Identify which cell holds the provided text, then report its (x, y) central coordinate. 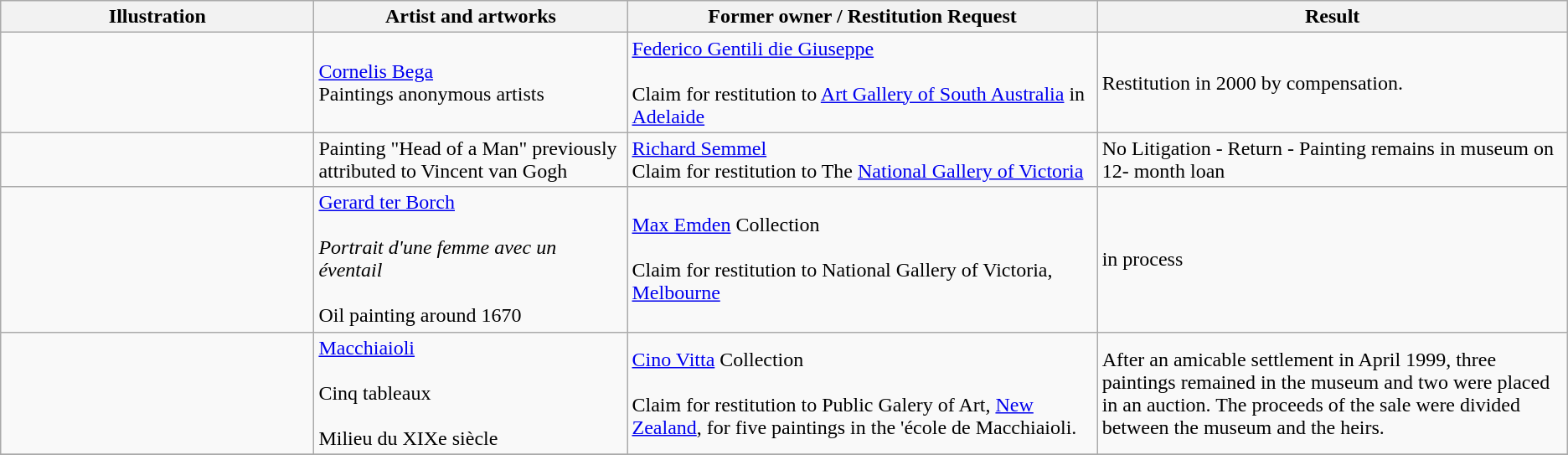
MacchiaioliCinq tableauxMilieu du XIXe siècle (471, 393)
Cino Vitta CollectionClaim for restitution to Public Galery of Art, New Zealand, for five paintings in the 'école de Macchiaioli. (863, 393)
No Litigation - Return - Painting remains in museum on 12- month loan (1332, 159)
Artist and artworks (471, 17)
Max Emden CollectionClaim for restitution to National Gallery of Victoria, Melbourne (863, 260)
Painting "Head of a Man" previously attributed to Vincent van Gogh (471, 159)
Federico Gentili die Giuseppe Claim for restitution to Art Gallery of South Australia in Adelaide (863, 82)
Cornelis BegaPaintings anonymous artists (471, 82)
Restitution in 2000 by compensation. (1332, 82)
in process (1332, 260)
Former owner / Restitution Request (863, 17)
Result (1332, 17)
Illustration (157, 17)
Gerard ter BorchPortrait d'une femme avec un éventailOil painting around 1670 (471, 260)
Richard SemmelClaim for restitution to The National Gallery of Victoria (863, 159)
